Provide the [X, Y] coordinate of the cell's center where the given text is located.  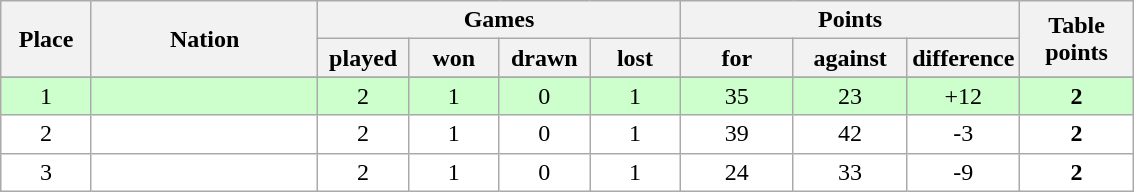
Nation [204, 39]
Tablepoints [1076, 39]
35 [736, 96]
Games [499, 20]
-3 [964, 134]
played [364, 58]
42 [850, 134]
39 [736, 134]
against [850, 58]
won [454, 58]
Points [850, 20]
lost [636, 58]
3 [46, 172]
+12 [964, 96]
23 [850, 96]
Place [46, 39]
24 [736, 172]
difference [964, 58]
33 [850, 172]
drawn [544, 58]
-9 [964, 172]
for [736, 58]
